Return (x, y) of the center of cell containing provided text 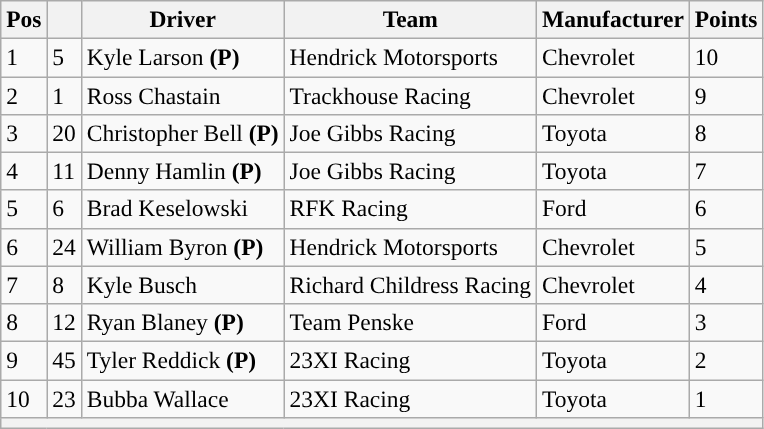
Denny Hamlin (P) (182, 171)
Team (410, 19)
24 (64, 247)
Brad Keselowski (182, 209)
Bubba Wallace (182, 398)
Ross Chastain (182, 95)
Manufacturer (614, 19)
RFK Racing (410, 209)
William Byron (P) (182, 247)
Christopher Bell (P) (182, 133)
Kyle Busch (182, 285)
Team Penske (410, 322)
11 (64, 171)
12 (64, 322)
Tyler Reddick (P) (182, 360)
Trackhouse Racing (410, 95)
23 (64, 398)
45 (64, 360)
20 (64, 133)
Pos (24, 19)
Points (726, 19)
Kyle Larson (P) (182, 57)
Richard Childress Racing (410, 285)
Ryan Blaney (P) (182, 322)
Driver (182, 19)
